Output the (X, Y) coordinate of the center of the cell containing the given text.  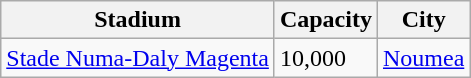
Stade Numa-Daly Magenta (138, 58)
City (423, 20)
Capacity (326, 20)
10,000 (326, 58)
Stadium (138, 20)
Noumea (423, 58)
